Output the (x, y) coordinate of the center of the cell containing the given text.  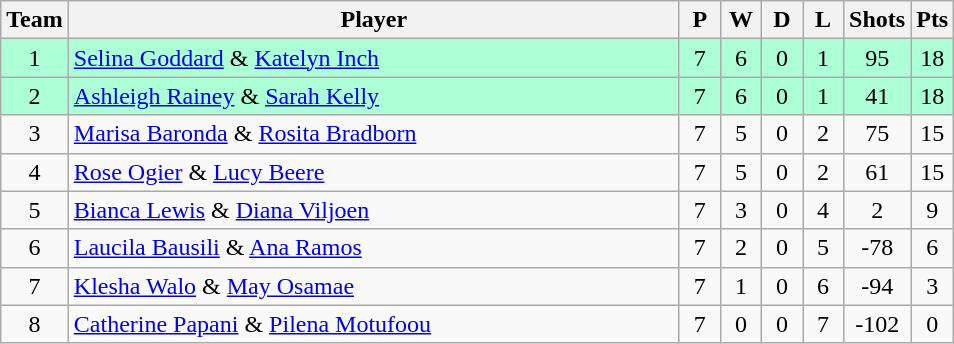
-78 (878, 248)
Laucila Bausili & Ana Ramos (374, 248)
Pts (932, 20)
9 (932, 210)
Catherine Papani & Pilena Motufoou (374, 324)
Ashleigh Rainey & Sarah Kelly (374, 96)
41 (878, 96)
Klesha Walo & May Osamae (374, 286)
L (824, 20)
Bianca Lewis & Diana Viljoen (374, 210)
75 (878, 134)
Player (374, 20)
8 (35, 324)
Team (35, 20)
W (740, 20)
-102 (878, 324)
Selina Goddard & Katelyn Inch (374, 58)
61 (878, 172)
Rose Ogier & Lucy Beere (374, 172)
Shots (878, 20)
-94 (878, 286)
P (700, 20)
95 (878, 58)
Marisa Baronda & Rosita Bradborn (374, 134)
D (782, 20)
